Provide the [X, Y] coordinate of the cell's center where the given text is located.  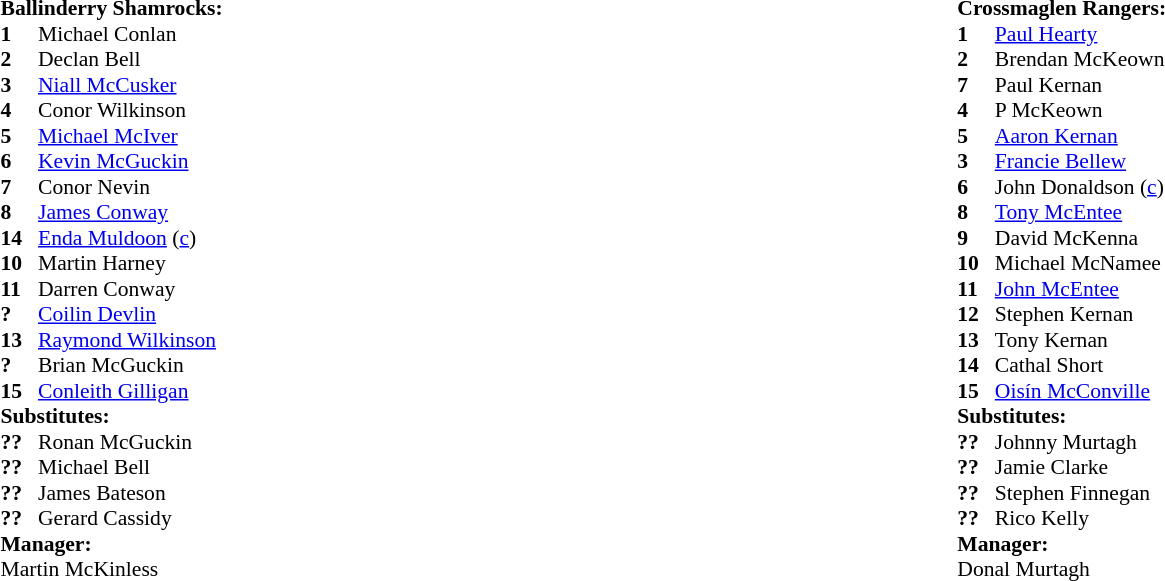
Niall McCusker [130, 85]
Michael McIver [130, 136]
Conleith Gilligan [130, 391]
Darren Conway [130, 289]
Martin Harney [130, 263]
Substitutes: [111, 417]
Enda Muldoon (c) [130, 238]
Brian McGuckin [130, 365]
Michael Conlan [130, 34]
Gerard Cassidy [130, 519]
9 [976, 238]
Declan Bell [130, 59]
Conor Nevin [130, 187]
12 [976, 315]
Kevin McGuckin [130, 161]
Manager: [111, 544]
Conor Wilkinson [130, 111]
Coilin Devlin [130, 315]
Ronan McGuckin [130, 442]
Michael Bell [130, 467]
James Conway [130, 213]
Raymond Wilkinson [130, 340]
James Bateson [130, 493]
